Return the [X, Y] coordinate for the center point of the cell that contains the specified text.  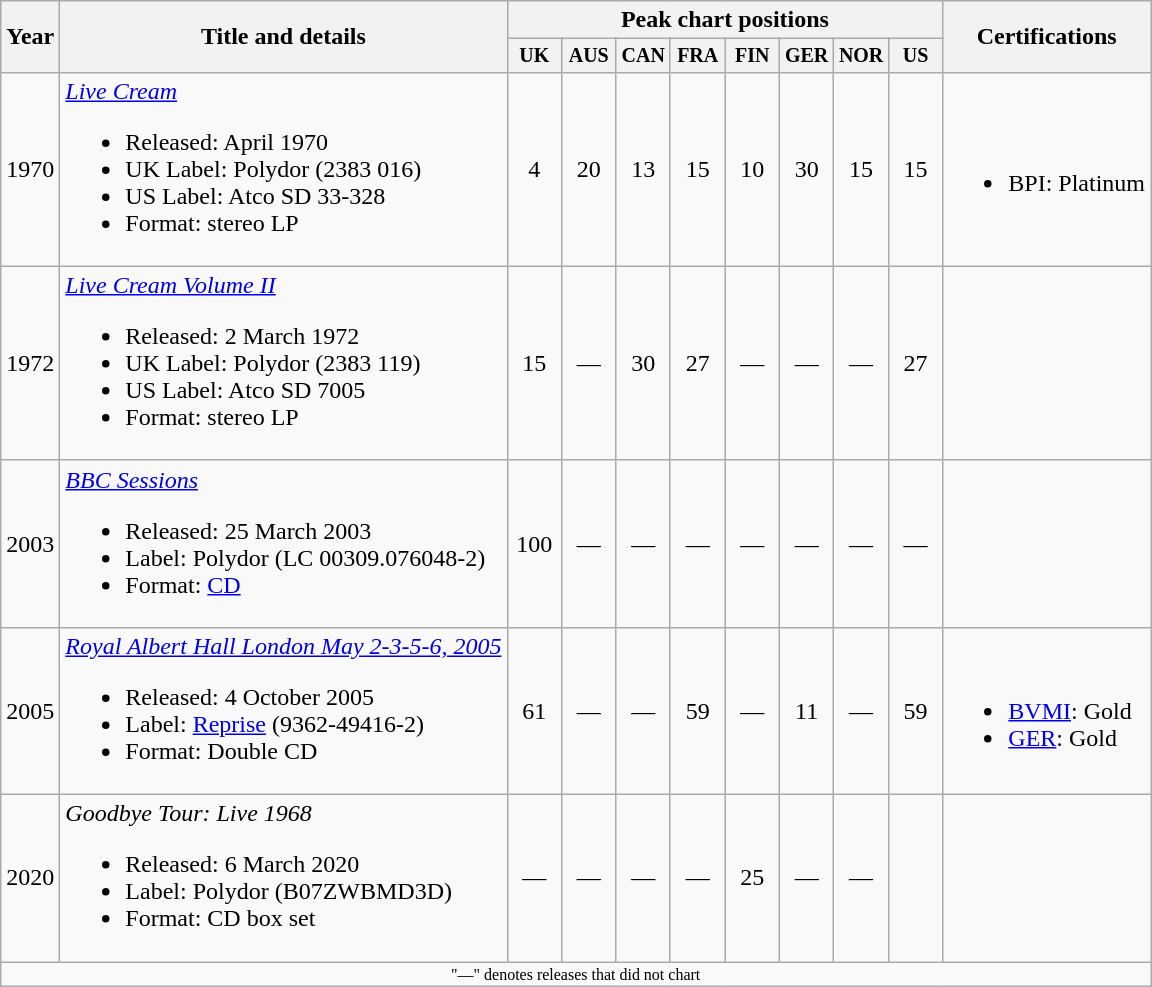
CAN [643, 56]
2020 [30, 878]
AUS [589, 56]
20 [589, 169]
Royal Albert Hall London May 2-3-5-6, 2005Released: 4 October 2005Label: Reprise (9362-49416-2)Format: Double CD [284, 710]
BPI: Platinum [1047, 169]
FRA [697, 56]
GER [806, 56]
61 [534, 710]
Live CreamReleased: April 1970UK Label: Polydor (2383 016)US Label: Atco SD 33-328Format: stereo LP [284, 169]
11 [806, 710]
Title and details [284, 37]
Year [30, 37]
BVMI: GoldGER: Gold [1047, 710]
Goodbye Tour: Live 1968Released: 6 March 2020Label: Polydor (B07ZWBMD3D)Format: CD box set [284, 878]
"—" denotes releases that did not chart [576, 974]
1970 [30, 169]
4 [534, 169]
NOR [861, 56]
Peak chart positions [725, 20]
10 [752, 169]
UK [534, 56]
BBC SessionsReleased: 25 March 2003Label: Polydor (LC 00309.076048-2)Format: CD [284, 544]
US [915, 56]
25 [752, 878]
1972 [30, 363]
13 [643, 169]
Live Cream Volume IIReleased: 2 March 1972UK Label: Polydor (2383 119)US Label: Atco SD 7005Format: stereo LP [284, 363]
2003 [30, 544]
100 [534, 544]
Certifications [1047, 37]
2005 [30, 710]
FIN [752, 56]
